Determine the (X, Y) coordinate at the center of the cell enclosing the given text.  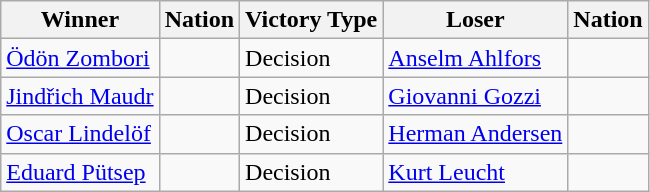
Anselm Ahlfors (476, 58)
Oscar Lindelöf (80, 134)
Kurt Leucht (476, 172)
Ödön Zombori (80, 58)
Loser (476, 20)
Victory Type (312, 20)
Giovanni Gozzi (476, 96)
Jindřich Maudr (80, 96)
Winner (80, 20)
Eduard Pütsep (80, 172)
Herman Andersen (476, 134)
